Pinpoint the cell where the given text exists, returning its (x, y) midpoint coordinate. 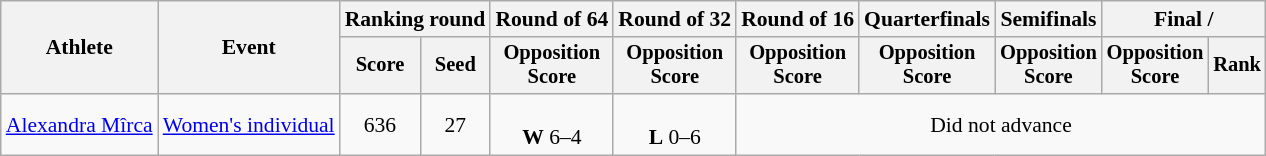
Round of 32 (674, 19)
Semifinals (1048, 19)
Round of 64 (552, 19)
L 0–6 (674, 124)
Event (249, 48)
Score (380, 66)
Round of 16 (798, 19)
Did not advance (1001, 124)
636 (380, 124)
Final / (1184, 19)
Ranking round (416, 19)
Rank (1237, 66)
W 6–4 (552, 124)
27 (455, 124)
Quarterfinals (927, 19)
Seed (455, 66)
Athlete (80, 48)
Women's individual (249, 124)
Alexandra Mîrca (80, 124)
